Scan for the cell matching the given text and deliver its (x, y) coordinate at center. 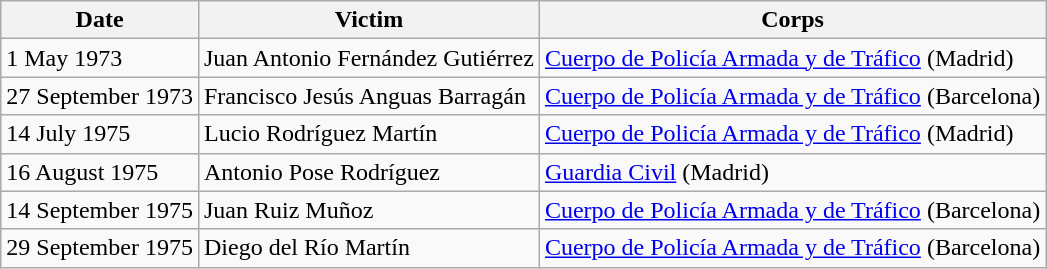
Juan Antonio Fernández Gutiérrez (368, 58)
Lucio Rodríguez Martín (368, 134)
1 May 1973 (100, 58)
27 September 1973 (100, 96)
Guardia Civil (Madrid) (792, 172)
14 September 1975 (100, 210)
Corps (792, 20)
Juan Ruiz Muñoz (368, 210)
Date (100, 20)
14 July 1975 (100, 134)
Diego del Río Martín (368, 248)
Antonio Pose Rodríguez (368, 172)
Francisco Jesús Anguas Barragán (368, 96)
Victim (368, 20)
29 September 1975 (100, 248)
16 August 1975 (100, 172)
